Search for the cell housing the specified text and yield its [x, y] center coordinate. 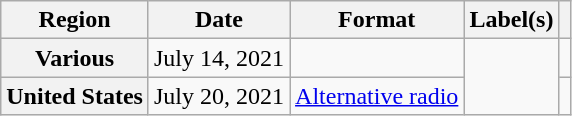
Alternative radio [377, 96]
United States [75, 96]
Various [75, 58]
Date [218, 20]
Format [377, 20]
Region [75, 20]
July 14, 2021 [218, 58]
July 20, 2021 [218, 96]
Label(s) [512, 20]
